Identify which cell holds the provided text, then report its (X, Y) central coordinate. 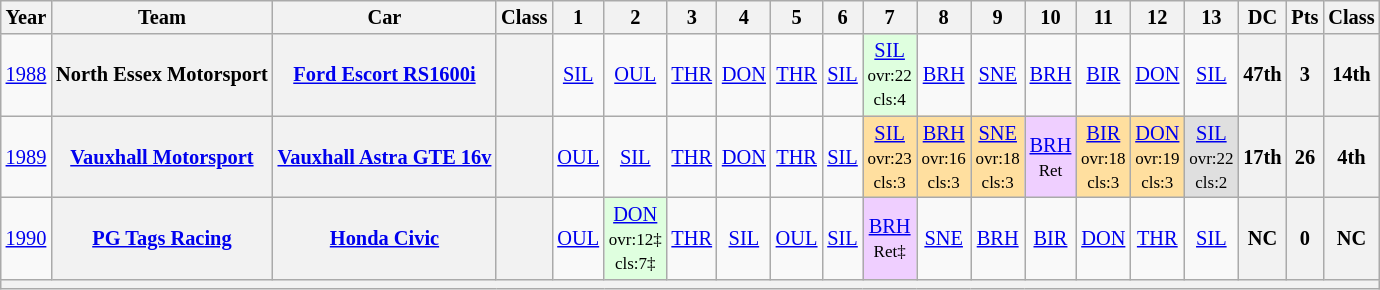
9 (998, 17)
12 (1157, 17)
Ford Escort RS1600i (385, 75)
4 (744, 17)
SILovr:23cls:3 (890, 157)
1988 (26, 75)
26 (1306, 157)
BRHovr:16cls:3 (944, 157)
5 (797, 17)
14th (1351, 75)
1 (578, 17)
Honda Civic (385, 238)
6 (842, 17)
BRHRet (1051, 157)
7 (890, 17)
SILovr:22cls:4 (890, 75)
2 (636, 17)
17th (1262, 157)
13 (1211, 17)
1989 (26, 157)
DONovr:12‡cls:7‡ (636, 238)
SILovr:22cls:2 (1211, 157)
47th (1262, 75)
North Essex Motorsport (162, 75)
Vauxhall Motorsport (162, 157)
BRHRet‡ (890, 238)
Vauxhall Astra GTE 16v (385, 157)
Car (385, 17)
DC (1262, 17)
SNEovr:18cls:3 (998, 157)
10 (1051, 17)
4th (1351, 157)
PG Tags Racing (162, 238)
DONovr:19cls:3 (1157, 157)
1990 (26, 238)
Year (26, 17)
Pts (1306, 17)
Team (162, 17)
8 (944, 17)
BIRovr:18cls:3 (1103, 157)
11 (1103, 17)
0 (1306, 238)
